Detect which cell encompasses the target text, then output its (X, Y) center coordinate. 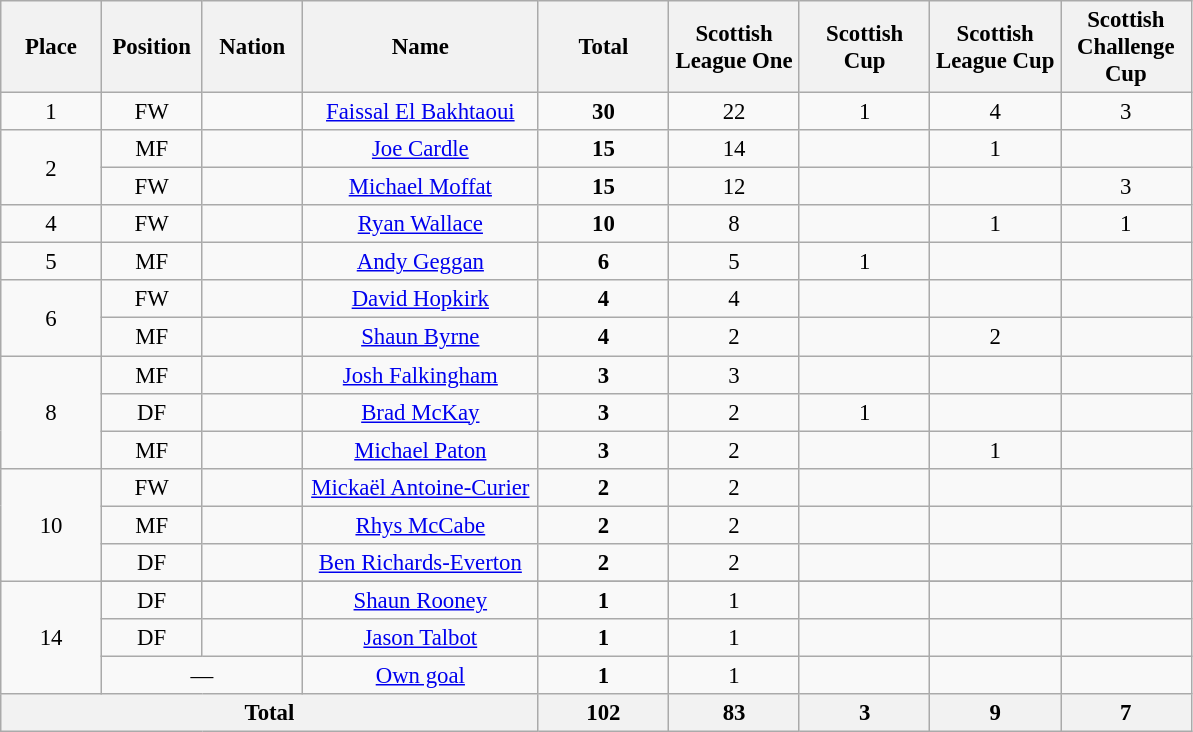
12 (734, 187)
30 (604, 112)
22 (734, 112)
Name (421, 47)
Faissal El Bakhtaoui (421, 112)
Michael Paton (421, 450)
Andy Geggan (421, 262)
Josh Falkingham (421, 375)
Michael Moffat (421, 187)
Position (152, 47)
Jason Talbot (421, 638)
Brad McKay (421, 412)
Shaun Byrne (421, 337)
Rhys McCabe (421, 525)
David Hopkirk (421, 299)
Scottish League One (734, 47)
Joe Cardle (421, 149)
83 (734, 713)
Ben Richards-Everton (421, 563)
Ryan Wallace (421, 224)
102 (604, 713)
Mickaël Antoine-Curier (421, 487)
Scottish Cup (864, 47)
— (202, 675)
Shaun Rooney (421, 600)
Own goal (421, 675)
Scottish League Cup (996, 47)
Scottish Challenge Cup (1126, 47)
7 (1126, 713)
9 (996, 713)
Place (52, 47)
Nation (252, 47)
